Extract the (x, y) coordinate from the center of the cell holding the provided text.  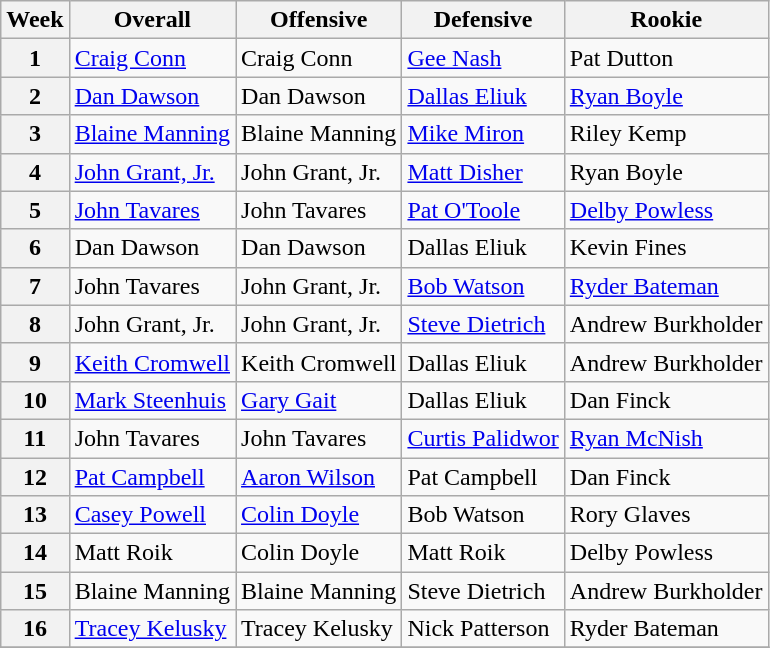
Rookie (666, 20)
Overall (152, 20)
2 (35, 96)
15 (35, 591)
Offensive (319, 20)
13 (35, 515)
10 (35, 400)
Rory Glaves (666, 515)
9 (35, 362)
Pat Dutton (666, 58)
11 (35, 438)
Matt Disher (483, 172)
1 (35, 58)
Mike Miron (483, 134)
Defensive (483, 20)
4 (35, 172)
Pat O'Toole (483, 210)
Week (35, 20)
Gee Nash (483, 58)
Kevin Fines (666, 248)
Casey Powell (152, 515)
8 (35, 324)
Nick Patterson (483, 629)
Riley Kemp (666, 134)
Gary Gait (319, 400)
7 (35, 286)
14 (35, 553)
12 (35, 477)
3 (35, 134)
Ryan McNish (666, 438)
5 (35, 210)
6 (35, 248)
Curtis Palidwor (483, 438)
16 (35, 629)
Mark Steenhuis (152, 400)
Aaron Wilson (319, 477)
